Capture the cell that displays the provided text and extract its [x, y] central coordinate. 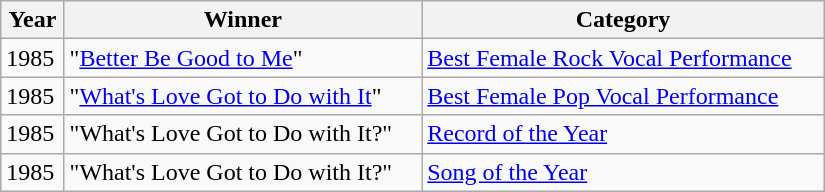
Category [624, 20]
Song of the Year [624, 172]
Best Female Rock Vocal Performance [624, 58]
Record of the Year [624, 134]
Year [32, 20]
Best Female Pop Vocal Performance [624, 96]
Winner [243, 20]
"What's Love Got to Do with It" [243, 96]
"Better Be Good to Me" [243, 58]
